Provide the [X, Y] coordinate of the cell's center where the given text is located.  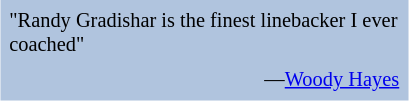
"Randy Gradishar is the finest linebacker I ever coached" [204, 34]
—Woody Hayes [204, 80]
